Search for the cell housing the specified text and yield its (X, Y) center coordinate. 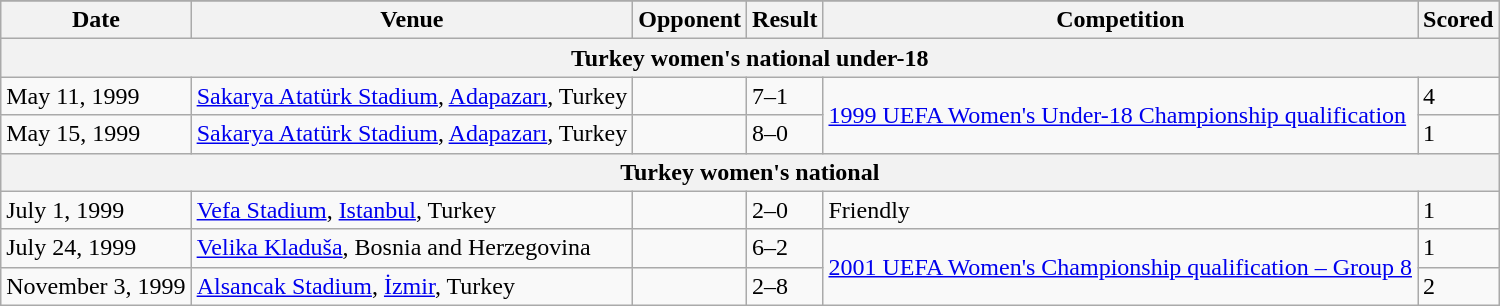
4 (1458, 96)
8–0 (785, 134)
Vefa Stadium, Istanbul, Turkey (412, 210)
Alsancak Stadium, İzmir, Turkey (412, 286)
Venue (412, 20)
7–1 (785, 96)
Friendly (1120, 210)
1999 UEFA Women's Under-18 Championship qualification (1120, 115)
6–2 (785, 248)
Competition (1120, 20)
Date (96, 20)
Turkey women's national under-18 (750, 58)
Turkey women's national (750, 172)
July 1, 1999 (96, 210)
2–8 (785, 286)
July 24, 1999 (96, 248)
Velika Kladuša, Bosnia and Herzegovina (412, 248)
2 (1458, 286)
Scored (1458, 20)
November 3, 1999 (96, 286)
May 15, 1999 (96, 134)
2001 UEFA Women's Championship qualification – Group 8 (1120, 267)
May 11, 1999 (96, 96)
Opponent (690, 20)
2–0 (785, 210)
Result (785, 20)
